Capture the cell that displays the provided text and extract its (x, y) central coordinate. 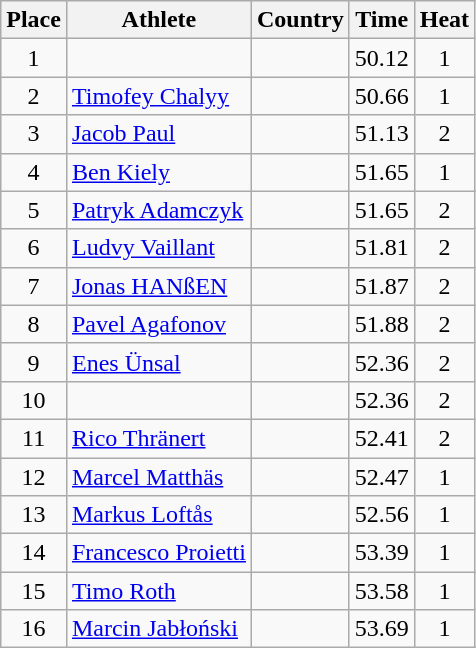
Heat (444, 20)
Markus Loftås (158, 515)
Enes Ünsal (158, 362)
3 (34, 134)
7 (34, 286)
Timo Roth (158, 591)
15 (34, 591)
50.66 (382, 96)
53.39 (382, 553)
51.87 (382, 286)
Time (382, 20)
5 (34, 210)
53.58 (382, 591)
Patryk Adamczyk (158, 210)
4 (34, 172)
52.47 (382, 477)
16 (34, 629)
Francesco Proietti (158, 553)
53.69 (382, 629)
Ludvy Vaillant (158, 248)
9 (34, 362)
Athlete (158, 20)
Pavel Agafonov (158, 324)
Timofey Chalyy (158, 96)
Jacob Paul (158, 134)
Ben Kiely (158, 172)
12 (34, 477)
Country (300, 20)
8 (34, 324)
50.12 (382, 58)
13 (34, 515)
Place (34, 20)
14 (34, 553)
Marcin Jabłoński (158, 629)
Rico Thränert (158, 438)
51.13 (382, 134)
10 (34, 400)
51.81 (382, 248)
Jonas HANßEN (158, 286)
52.41 (382, 438)
51.88 (382, 324)
11 (34, 438)
6 (34, 248)
52.56 (382, 515)
Marcel Matthäs (158, 477)
